Search for the cell housing the specified text and yield its [x, y] center coordinate. 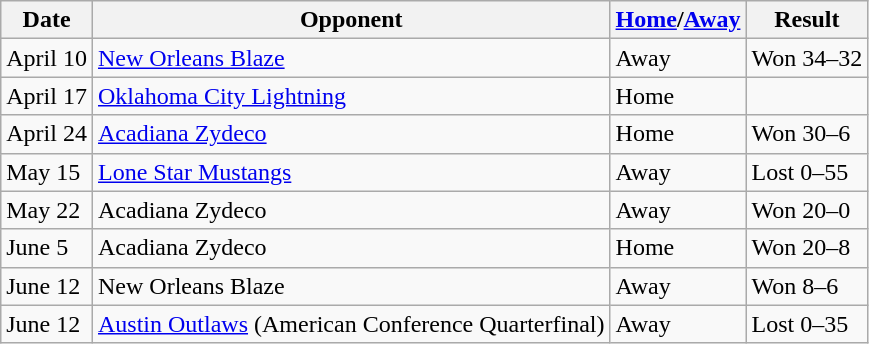
April 24 [47, 134]
April 10 [47, 58]
May 15 [47, 172]
Date [47, 20]
Lone Star Mustangs [351, 172]
May 22 [47, 210]
Result [807, 20]
June 5 [47, 248]
April 17 [47, 96]
Won 8–6 [807, 286]
Opponent [351, 20]
Lost 0–55 [807, 172]
Won 30–6 [807, 134]
Austin Outlaws (American Conference Quarterfinal) [351, 324]
Won 20–0 [807, 210]
Won 20–8 [807, 248]
Lost 0–35 [807, 324]
Oklahoma City Lightning [351, 96]
Won 34–32 [807, 58]
Home/Away [678, 20]
